Search for the cell housing the specified text and yield its [X, Y] center coordinate. 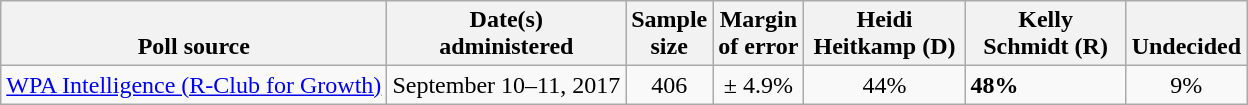
48% [1046, 85]
Date(s)administered [506, 34]
September 10–11, 2017 [506, 85]
406 [670, 85]
WPA Intelligence (R-Club for Growth) [194, 85]
± 4.9% [758, 85]
9% [1186, 85]
KellySchmidt (R) [1046, 34]
Undecided [1186, 34]
44% [884, 85]
HeidiHeitkamp (D) [884, 34]
Poll source [194, 34]
Marginof error [758, 34]
Samplesize [670, 34]
